Pinpoint the cell where the given text exists, returning its (X, Y) midpoint coordinate. 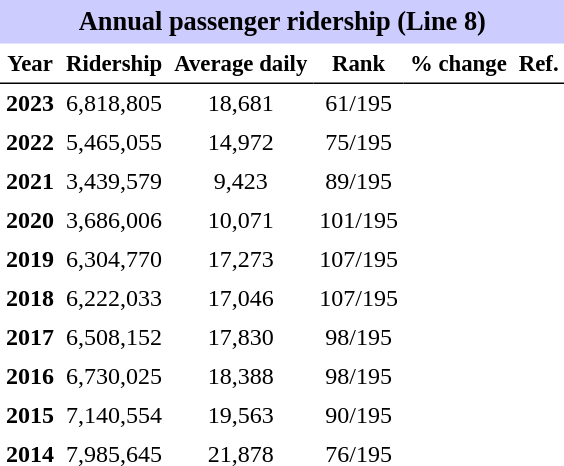
2017 (30, 338)
17,830 (240, 338)
3,686,006 (114, 220)
% change (458, 64)
10,071 (240, 220)
3,439,579 (114, 182)
18,681 (240, 104)
89/195 (358, 182)
101/195 (358, 220)
2018 (30, 298)
Average daily (240, 64)
6,730,025 (114, 376)
75/195 (358, 142)
90/195 (358, 416)
19,563 (240, 416)
2021 (30, 182)
Rank (358, 64)
2022 (30, 142)
2023 (30, 104)
6,222,033 (114, 298)
2015 (30, 416)
Ridership (114, 64)
6,508,152 (114, 338)
18,388 (240, 376)
17,273 (240, 260)
2019 (30, 260)
7,140,554 (114, 416)
2016 (30, 376)
14,972 (240, 142)
6,818,805 (114, 104)
61/195 (358, 104)
6,304,770 (114, 260)
Year (30, 64)
5,465,055 (114, 142)
2020 (30, 220)
17,046 (240, 298)
9,423 (240, 182)
